Provide the (X, Y) coordinate of the cell's center where the given text is located.  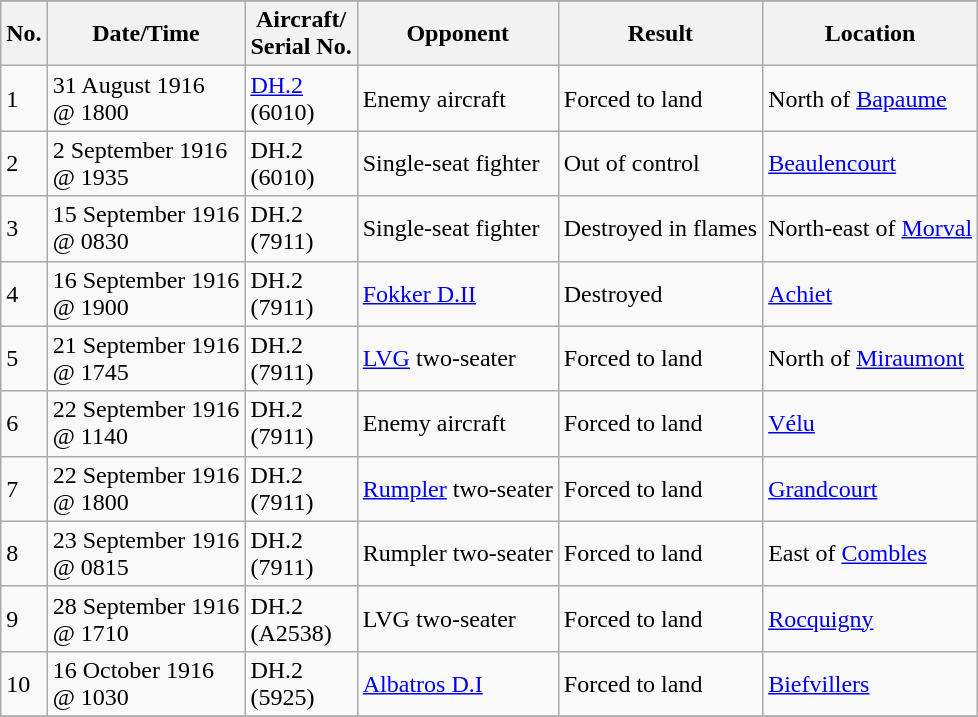
23 September 1916@ 0815 (146, 554)
Albatros D.I (458, 684)
North of Bapaume (870, 98)
Out of control (660, 164)
22 September 1916@ 1800 (146, 488)
Opponent (458, 34)
Grandcourt (870, 488)
10 (24, 684)
15 September 1916@ 0830 (146, 228)
9 (24, 618)
22 September 1916@ 1140 (146, 424)
Achiet (870, 294)
1 (24, 98)
Beaulencourt (870, 164)
DH.2(5925) (301, 684)
North-east of Morval (870, 228)
DH.2(A2538) (301, 618)
Date/Time (146, 34)
3 (24, 228)
16 October 1916@ 1030 (146, 684)
North of Miraumont (870, 358)
28 September 1916@ 1710 (146, 618)
5 (24, 358)
Rocquigny (870, 618)
4 (24, 294)
Location (870, 34)
2 September 1916@ 1935 (146, 164)
21 September 1916@ 1745 (146, 358)
Result (660, 34)
Destroyed (660, 294)
Vélu (870, 424)
Destroyed in flames (660, 228)
7 (24, 488)
East of Combles (870, 554)
31 August 1916@ 1800 (146, 98)
Aircraft/Serial No. (301, 34)
2 (24, 164)
8 (24, 554)
16 September 1916@ 1900 (146, 294)
Biefvillers (870, 684)
Fokker D.II (458, 294)
6 (24, 424)
No. (24, 34)
